Detect which cell encompasses the target text, then output its (x, y) center coordinate. 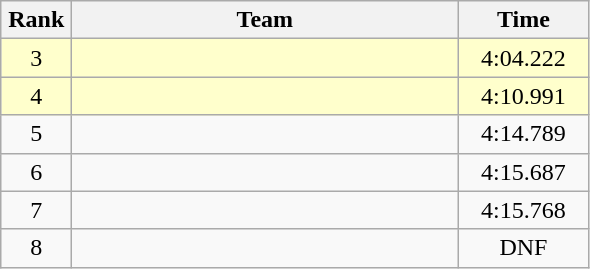
DNF (524, 248)
6 (36, 172)
Team (265, 20)
4:10.991 (524, 96)
4:15.687 (524, 172)
5 (36, 134)
Time (524, 20)
4:15.768 (524, 210)
4:04.222 (524, 58)
3 (36, 58)
8 (36, 248)
7 (36, 210)
4 (36, 96)
Rank (36, 20)
4:14.789 (524, 134)
